Find where the given text appears and provide that cell's center as [X, Y] coordinate. 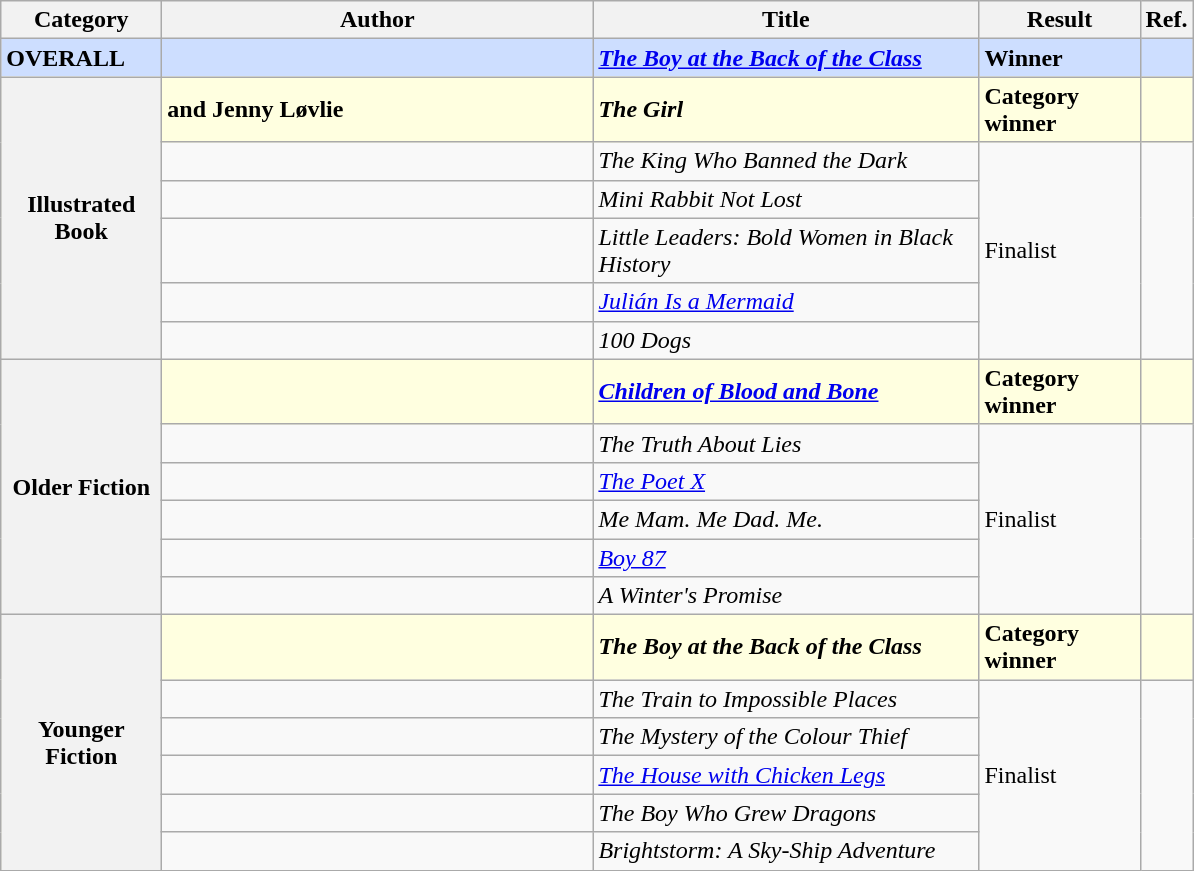
and Jenny Løvlie [378, 110]
Winner [1060, 58]
Children of Blood and Bone [786, 392]
Title [786, 20]
The King Who Banned the Dark [786, 161]
The Poet X [786, 481]
The Train to Impossible Places [786, 699]
The Mystery of the Colour Thief [786, 737]
Category [82, 20]
Author [378, 20]
Older Fiction [82, 486]
Mini Rabbit Not Lost [786, 199]
OVERALL [82, 58]
Younger Fiction [82, 742]
The Girl [786, 110]
The Truth About Lies [786, 443]
Illustrated Book [82, 218]
Brightstorm: A Sky-Ship Adventure [786, 851]
Ref. [1166, 20]
The Boy Who Grew Dragons [786, 813]
The House with Chicken Legs [786, 775]
Little Leaders: Bold Women in Black History [786, 250]
100 Dogs [786, 340]
Boy 87 [786, 557]
Result [1060, 20]
Julián Is a Mermaid [786, 302]
Me Mam. Me Dad. Me. [786, 519]
A Winter's Promise [786, 596]
